Determine the [X, Y] coordinate at the center of the cell enclosing the given text.  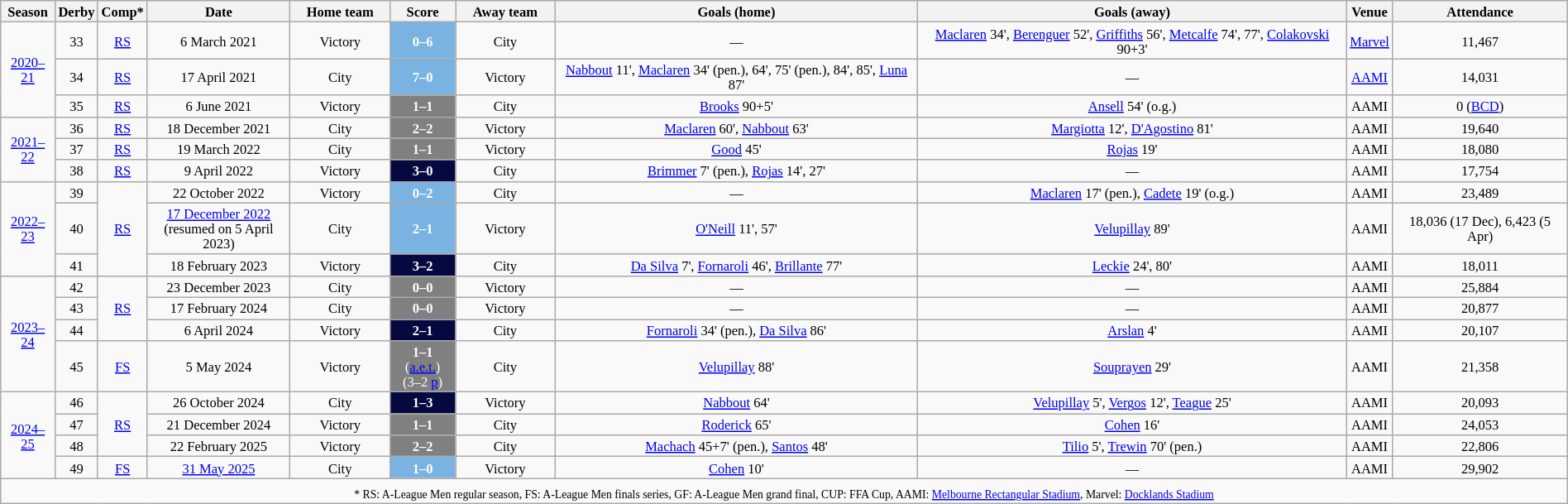
2020–21 [28, 70]
3–0 [422, 170]
2021–22 [28, 149]
Cohen 10' [736, 468]
Brooks 90+5' [736, 106]
Fornaroli 34' (pen.), Da Silva 86' [736, 330]
44 [76, 330]
Maclaren 17' (pen.), Cadete 19' (o.g.) [1132, 192]
14,031 [1480, 77]
Goals (home) [736, 12]
18,011 [1480, 265]
20,107 [1480, 330]
Souprayen 29' [1132, 367]
18 December 2021 [218, 127]
18 February 2023 [218, 265]
2024–25 [28, 435]
45 [76, 367]
49 [76, 468]
18,080 [1480, 149]
29,902 [1480, 468]
42 [76, 286]
43 [76, 308]
18,036 (17 Dec), 6,423 (5 Apr) [1480, 228]
Comp* [122, 12]
47 [76, 425]
Margiotta 12', D'Agostino 81' [1132, 127]
48 [76, 446]
6 April 2024 [218, 330]
33 [76, 41]
Brimmer 7' (pen.), Rojas 14', 27' [736, 170]
37 [76, 149]
Machach 45+7' (pen.), Santos 48' [736, 446]
38 [76, 170]
22,806 [1480, 446]
9 April 2022 [218, 170]
0–2 [422, 192]
31 May 2025 [218, 468]
2022–23 [28, 228]
7–0 [422, 77]
Nabbout 11', Maclaren 34' (pen.), 64', 75' (pen.), 84', 85', Luna 87' [736, 77]
Velupillay 5', Vergos 12', Teague 25' [1132, 403]
26 October 2024 [218, 403]
21,358 [1480, 367]
Good 45' [736, 149]
19,640 [1480, 127]
22 October 2022 [218, 192]
2023–24 [28, 334]
Maclaren 60', Nabbout 63' [736, 127]
19 March 2022 [218, 149]
Goals (away) [1132, 12]
6 March 2021 [218, 41]
1–0 [422, 468]
Season [28, 12]
5 May 2024 [218, 367]
0–6 [422, 41]
39 [76, 192]
36 [76, 127]
Roderick 65' [736, 425]
20,093 [1480, 403]
Attendance [1480, 12]
Marvel [1370, 41]
1–1 (a.e.t.)(3–2 p) [422, 367]
Ansell 54' (o.g.) [1132, 106]
21 December 2024 [218, 425]
O'Neill 11', 57' [736, 228]
Rojas 19' [1132, 149]
Nabbout 64' [736, 403]
Arslan 4' [1132, 330]
22 February 2025 [218, 446]
Da Silva 7', Fornaroli 46', Brillante 77' [736, 265]
Venue [1370, 12]
Velupillay 89' [1132, 228]
20,877 [1480, 308]
Score [422, 12]
17 February 2024 [218, 308]
Leckie 24', 80' [1132, 265]
Cohen 16' [1132, 425]
Date [218, 12]
24,053 [1480, 425]
Away team [506, 12]
40 [76, 228]
17 April 2021 [218, 77]
3–2 [422, 265]
11,467 [1480, 41]
23,489 [1480, 192]
35 [76, 106]
41 [76, 265]
34 [76, 77]
17,754 [1480, 170]
23 December 2023 [218, 286]
Tilio 5', Trewin 70' (pen.) [1132, 446]
25,884 [1480, 286]
Velupillay 88' [736, 367]
6 June 2021 [218, 106]
Derby [76, 12]
Maclaren 34', Berenguer 52', Griffiths 56', Metcalfe 74', 77', Colakovski 90+3' [1132, 41]
1–3 [422, 403]
0 (BCD) [1480, 106]
Home team [341, 12]
17 December 2022(resumed on 5 April 2023) [218, 228]
46 [76, 403]
